Scan for the cell matching the given text and deliver its [X, Y] coordinate at center. 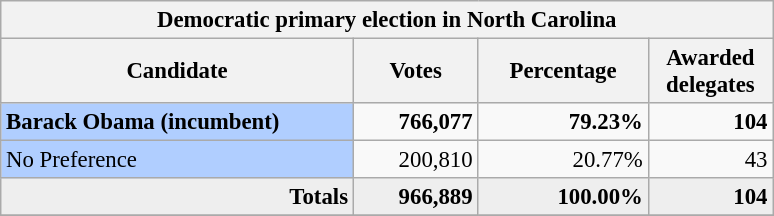
Votes [416, 72]
Democratic primary election in North Carolina [387, 20]
Percentage [563, 72]
766,077 [416, 122]
200,810 [416, 160]
Barack Obama (incumbent) [178, 122]
79.23% [563, 122]
Totals [178, 197]
Candidate [178, 72]
No Preference [178, 160]
43 [710, 160]
966,889 [416, 197]
100.00% [563, 197]
Awarded delegates [710, 72]
20.77% [563, 160]
